Provide the (X, Y) coordinate of the cell's center where the given text is located.  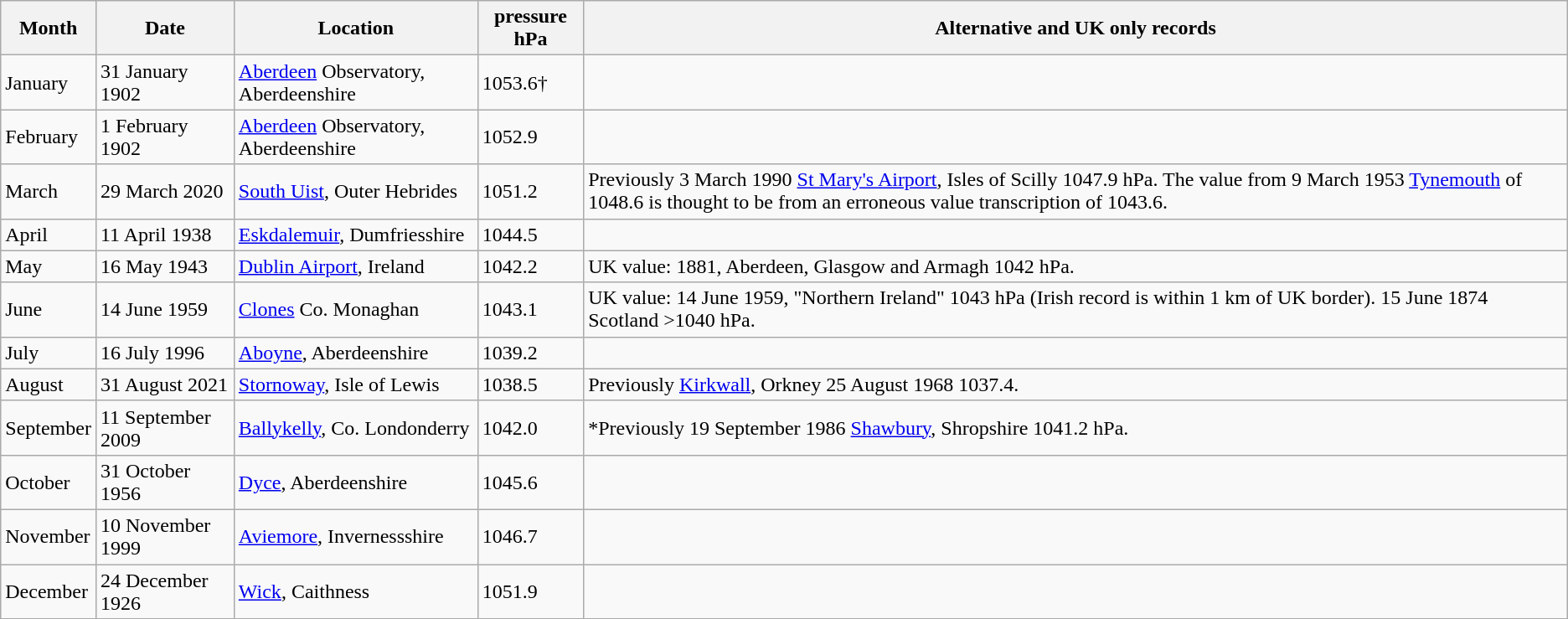
11 April 1938 (164, 235)
Aboyne, Aberdeenshire (355, 353)
Stornoway, Isle of Lewis (355, 384)
1042.0 (531, 427)
16 July 1996 (164, 353)
September (49, 427)
11 September 2009 (164, 427)
October (49, 482)
Aviemore, Invernessshire (355, 536)
Location (355, 28)
31 January 1902 (164, 82)
29 March 2020 (164, 191)
31 October 1956 (164, 482)
14 June 1959 (164, 310)
Date (164, 28)
South Uist, Outer Hebrides (355, 191)
1 February 1902 (164, 137)
*Previously 19 September 1986 Shawbury, Shropshire 1041.2 hPa. (1075, 427)
Ballykelly, Co. Londonderry (355, 427)
November (49, 536)
January (49, 82)
24 December 1926 (164, 591)
UK value: 1881, Aberdeen, Glasgow and Armagh 1042 hPa. (1075, 266)
Alternative and UK only records (1075, 28)
Dublin Airport, Ireland (355, 266)
Previously Kirkwall, Orkney 25 August 1968 1037.4. (1075, 384)
1045.6 (531, 482)
1052.9 (531, 137)
pressure hPa (531, 28)
Wick, Caithness (355, 591)
May (49, 266)
Month (49, 28)
1038.5 (531, 384)
1044.5 (531, 235)
UK value: 14 June 1959, "Northern Ireland" 1043 hPa (Irish record is within 1 km of UK border). 15 June 1874 Scotland >1040 hPa. (1075, 310)
February (49, 137)
1053.6† (531, 82)
Eskdalemuir, Dumfriesshire (355, 235)
June (49, 310)
1051.9 (531, 591)
December (49, 591)
31 August 2021 (164, 384)
1039.2 (531, 353)
1043.1 (531, 310)
March (49, 191)
Dyce, Aberdeenshire (355, 482)
1042.2 (531, 266)
August (49, 384)
Clones Co. Monaghan (355, 310)
10 November 1999 (164, 536)
1051.2 (531, 191)
16 May 1943 (164, 266)
April (49, 235)
1046.7 (531, 536)
July (49, 353)
